Detect which cell encompasses the target text, then output its (x, y) center coordinate. 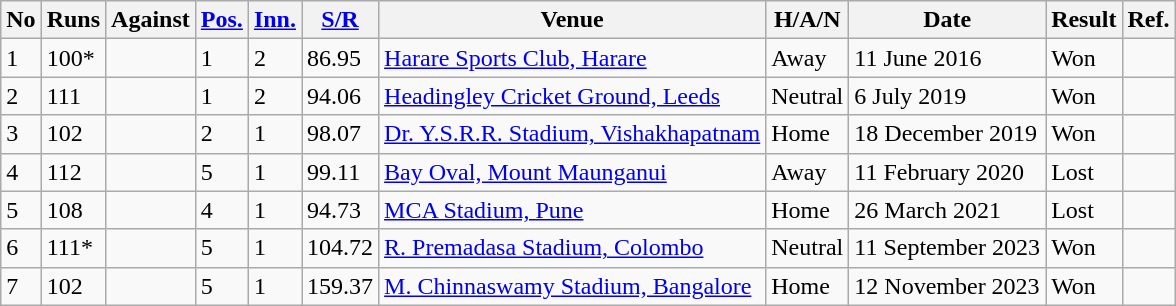
Headingley Cricket Ground, Leeds (572, 96)
111 (73, 96)
94.73 (340, 210)
112 (73, 172)
MCA Stadium, Pune (572, 210)
12 November 2023 (948, 286)
11 September 2023 (948, 248)
86.95 (340, 58)
98.07 (340, 134)
R. Premadasa Stadium, Colombo (572, 248)
111* (73, 248)
Runs (73, 20)
108 (73, 210)
11 June 2016 (948, 58)
104.72 (340, 248)
7 (21, 286)
3 (21, 134)
11 February 2020 (948, 172)
94.06 (340, 96)
M. Chinnaswamy Stadium, Bangalore (572, 286)
Pos. (222, 20)
S/R (340, 20)
6 (21, 248)
Bay Oval, Mount Maunganui (572, 172)
100* (73, 58)
Harare Sports Club, Harare (572, 58)
Inn. (274, 20)
26 March 2021 (948, 210)
Against (151, 20)
6 July 2019 (948, 96)
Dr. Y.S.R.R. Stadium, Vishakhapatnam (572, 134)
No (21, 20)
Date (948, 20)
159.37 (340, 286)
Ref. (1148, 20)
H/A/N (808, 20)
Result (1084, 20)
18 December 2019 (948, 134)
Venue (572, 20)
99.11 (340, 172)
